Scan for the cell matching the given text and deliver its (x, y) coordinate at center. 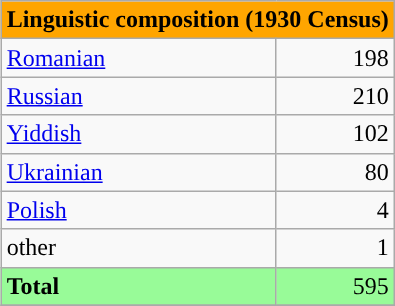
198 (335, 58)
1 (335, 248)
other (138, 248)
102 (335, 134)
Total (138, 286)
80 (335, 172)
4 (335, 210)
Polish (138, 210)
Yiddish (138, 134)
Ukrainian (138, 172)
Russian (138, 96)
210 (335, 96)
Romanian (138, 58)
595 (335, 286)
Linguistic composition (1930 Census) (198, 20)
